Find where the given text appears and provide that cell's center as (X, Y) coordinate. 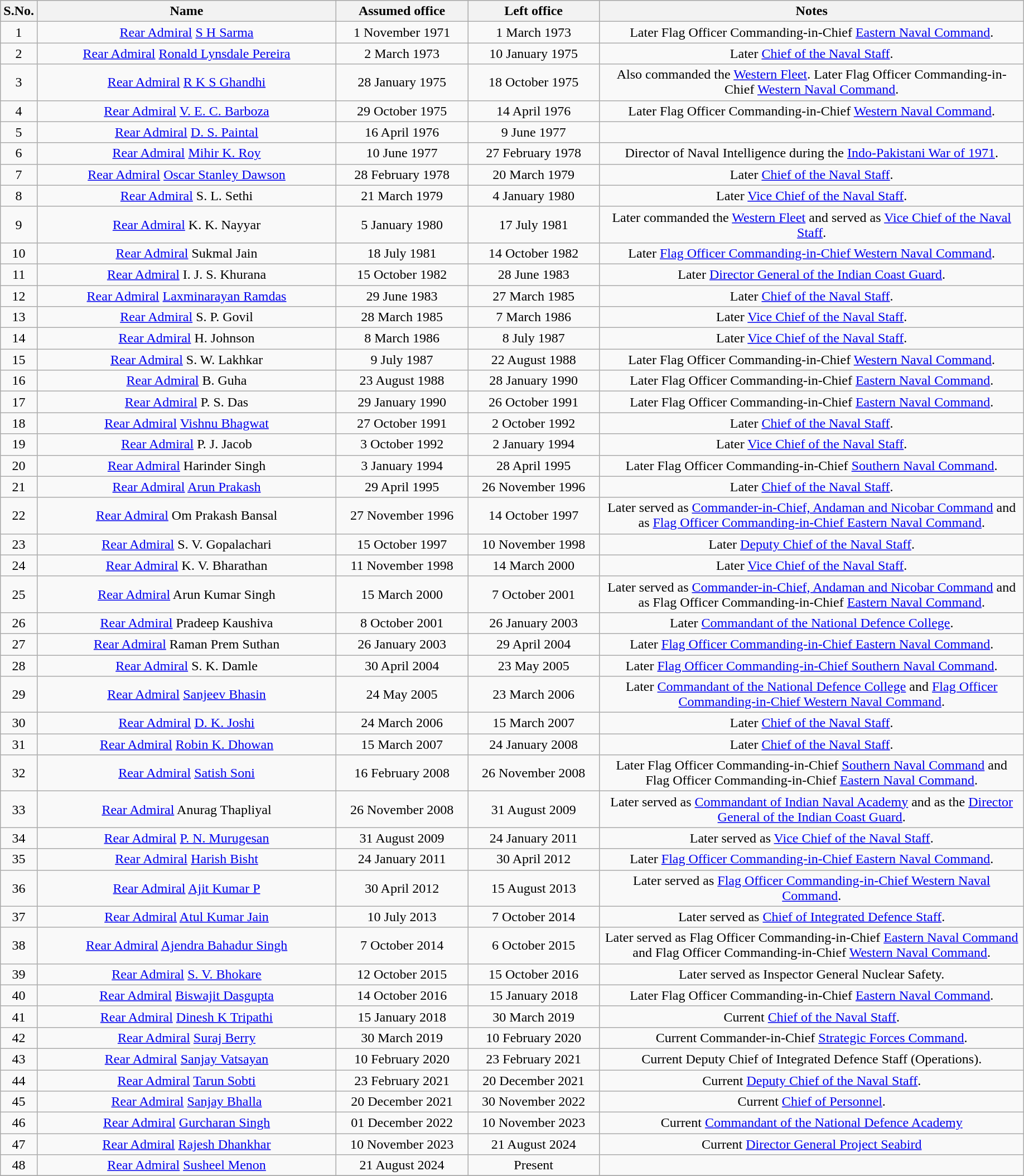
Rear Admiral Laxminarayan Ramdas (186, 296)
14 October 1982 (534, 253)
15 August 2013 (534, 888)
Rear Admiral S. V. Bhokare (186, 974)
Later Commandant of the National Defence College and Flag Officer Commanding-in-Chief Western Naval Command. (812, 695)
27 March 1985 (534, 296)
24 March 2006 (402, 723)
Later served as Inspector General Nuclear Safety. (812, 974)
Rear Admiral Rajesh Dhankhar (186, 1144)
29 October 1975 (402, 111)
S.No. (19, 11)
44 (19, 1080)
17 July 1981 (534, 224)
21 March 1979 (402, 196)
Rear Admiral D. K. Joshi (186, 723)
Rear Admiral I. J. S. Khurana (186, 274)
Current Deputy Chief of the Naval Staff. (812, 1080)
10 January 1975 (534, 54)
Later served as Vice Chief of the Naval Staff. (812, 838)
Rear Admiral S. L. Sethi (186, 196)
25 (19, 594)
Rear Admiral Harish Bisht (186, 859)
Rear Admiral Satish Soni (186, 773)
30 April 2004 (402, 665)
16 April 1976 (402, 132)
18 July 1981 (402, 253)
Notes (812, 11)
28 January 1990 (534, 381)
14 October 2016 (402, 995)
24 (19, 565)
8 July 1987 (534, 338)
Rear Admiral P. N. Murugesan (186, 838)
Later served as Flag Officer Commanding-in-Chief Eastern Naval Command and Flag Officer Commanding-in-Chief Western Naval Command. (812, 946)
2 January 1994 (534, 444)
Current Deputy Chief of Integrated Defence Staff (Operations). (812, 1059)
13 (19, 317)
29 April 2004 (534, 644)
11 (19, 274)
27 February 1978 (534, 153)
Later Director General of the Indian Coast Guard. (812, 274)
45 (19, 1102)
Rear Admiral K. V. Bharathan (186, 565)
15 (19, 360)
Rear Admiral Ajendra Bahadur Singh (186, 946)
Rear Admiral Raman Prem Suthan (186, 644)
24 May 2005 (402, 695)
9 (19, 224)
Rear Admiral Arun Kumar Singh (186, 594)
34 (19, 838)
27 (19, 644)
7 October 2001 (534, 594)
Later served as Commandant of Indian Naval Academy and as the Director General of the Indian Coast Guard. (812, 810)
26 November 1996 (534, 487)
Rear Admiral Suraj Berry (186, 1038)
Also commanded the Western Fleet. Later Flag Officer Commanding-in-Chief Western Naval Command. (812, 83)
16 February 2008 (402, 773)
43 (19, 1059)
Rear Admiral B. Guha (186, 381)
10 June 1977 (402, 153)
3 (19, 83)
28 January 1975 (402, 83)
Rear Admiral K. K. Nayyar (186, 224)
Rear Admiral Susheel Menon (186, 1165)
Rear Admiral H. Johnson (186, 338)
6 October 2015 (534, 946)
7 March 1986 (534, 317)
20 March 1979 (534, 175)
4 January 1980 (534, 196)
Later commanded the Western Fleet and served as Vice Chief of the Naval Staff. (812, 224)
27 October 1991 (402, 423)
Current Director General Project Seabird (812, 1144)
Rear Admiral D. S. Paintal (186, 132)
3 October 1992 (402, 444)
10 (19, 253)
Rear Admiral V. E. C. Barboza (186, 111)
23 August 1988 (402, 381)
Current Commander-in-Chief Strategic Forces Command. (812, 1038)
15 October 2016 (534, 974)
11 November 1998 (402, 565)
7 (19, 175)
Rear Admiral Sanjay Vatsayan (186, 1059)
48 (19, 1165)
Rear Admiral Ajit Kumar P (186, 888)
29 June 1983 (402, 296)
14 March 2000 (534, 565)
Rear Admiral Anurag Thapliyal (186, 810)
2 (19, 54)
1 November 1971 (402, 32)
Present (534, 1165)
Rear Admiral Biswajit Dasgupta (186, 995)
29 (19, 695)
9 June 1977 (534, 132)
Rear Admiral S H Sarma (186, 32)
14 April 1976 (534, 111)
10 July 2013 (402, 917)
Rear Admiral Gurcharan Singh (186, 1123)
Director of Naval Intelligence during the Indo-Pakistani War of 1971. (812, 153)
Rear Admiral Harinder Singh (186, 466)
29 January 1990 (402, 402)
1 (19, 32)
28 April 1995 (534, 466)
35 (19, 859)
21 (19, 487)
42 (19, 1038)
14 (19, 338)
Rear Admiral Robin K. Dhowan (186, 744)
46 (19, 1123)
Rear Admiral S. P. Govil (186, 317)
5 January 1980 (402, 224)
15 October 1997 (402, 544)
8 October 2001 (402, 623)
Current Commandant of the National Defence Academy (812, 1123)
Rear Admiral S. K. Damle (186, 665)
12 October 2015 (402, 974)
36 (19, 888)
10 November 1998 (534, 544)
26 October 1991 (534, 402)
Rear Admiral Arun Prakash (186, 487)
37 (19, 917)
27 November 1996 (402, 515)
18 (19, 423)
Rear Admiral Sanjay Bhalla (186, 1102)
Later Flag Officer Commanding-in-Chief Southern Naval Command and Flag Officer Commanding-in-Chief Eastern Naval Command. (812, 773)
47 (19, 1144)
23 (19, 544)
Rear Admiral Sukmal Jain (186, 253)
Rear Admiral Om Prakash Bansal (186, 515)
Current Chief of the Naval Staff. (812, 1017)
8 March 1986 (402, 338)
Left office (534, 11)
Rear Admiral Ronald Lynsdale Pereira (186, 54)
Current Chief of Personnel. (812, 1102)
28 March 1985 (402, 317)
14 October 1997 (534, 515)
Name (186, 11)
33 (19, 810)
38 (19, 946)
Later served as Chief of Integrated Defence Staff. (812, 917)
2 October 1992 (534, 423)
28 February 1978 (402, 175)
5 (19, 132)
24 January 2008 (534, 744)
Rear Admiral Dinesh K Tripathi (186, 1017)
Later served as Flag Officer Commanding-in-Chief Western Naval Command. (812, 888)
Rear Admiral Tarun Sobti (186, 1080)
4 (19, 111)
16 (19, 381)
28 (19, 665)
18 October 1975 (534, 83)
Rear Admiral Oscar Stanley Dawson (186, 175)
Rear Admiral S. W. Lakhkar (186, 360)
Rear Admiral P. S. Das (186, 402)
Assumed office (402, 11)
Later Commandant of the National Defence College. (812, 623)
29 April 1995 (402, 487)
23 March 2006 (534, 695)
12 (19, 296)
Rear Admiral P. J. Jacob (186, 444)
Later Deputy Chief of the Naval Staff. (812, 544)
6 (19, 153)
15 March 2000 (402, 594)
26 (19, 623)
30 November 2022 (534, 1102)
1 March 1973 (534, 32)
3 January 1994 (402, 466)
22 August 1988 (534, 360)
19 (19, 444)
Rear Admiral Pradeep Kaushiva (186, 623)
40 (19, 995)
15 October 1982 (402, 274)
17 (19, 402)
22 (19, 515)
Rear Admiral Mihir K. Roy (186, 153)
2 March 1973 (402, 54)
01 December 2022 (402, 1123)
Rear Admiral Sanjeev Bhasin (186, 695)
Rear Admiral Atul Kumar Jain (186, 917)
31 (19, 744)
Rear Admiral Vishnu Bhagwat (186, 423)
20 (19, 466)
30 (19, 723)
Rear Admiral R K S Ghandhi (186, 83)
8 (19, 196)
Rear Admiral S. V. Gopalachari (186, 544)
23 May 2005 (534, 665)
39 (19, 974)
28 June 1983 (534, 274)
9 July 1987 (402, 360)
41 (19, 1017)
32 (19, 773)
